Search for the cell housing the specified text and yield its [x, y] center coordinate. 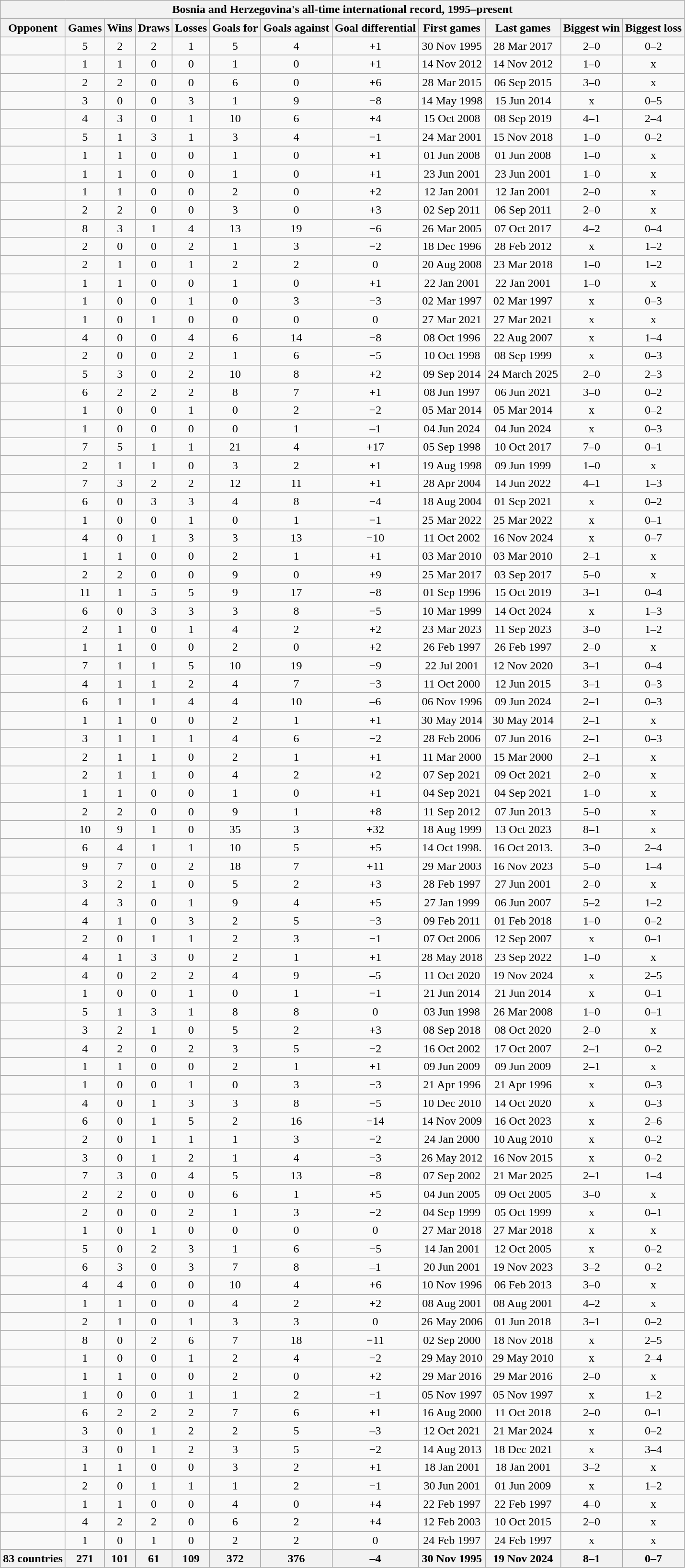
+11 [376, 866]
2–3 [653, 374]
10 Oct 2015 [523, 1522]
08 Sep 2019 [523, 119]
First games [452, 28]
16 [296, 1121]
03 Jun 1998 [452, 1012]
20 Jun 2001 [452, 1267]
08 Sep 2018 [452, 1030]
19 Nov 2023 [523, 1267]
06 Nov 1996 [452, 702]
17 [296, 593]
01 Jun 2009 [523, 1486]
–5 [376, 975]
12 Oct 2021 [452, 1431]
06 Jun 2007 [523, 902]
28 Feb 1997 [452, 884]
11 Sep 2023 [523, 629]
+17 [376, 447]
28 Feb 2006 [452, 738]
08 Oct 1996 [452, 338]
271 [85, 1558]
26 Mar 2008 [523, 1012]
22 Aug 2007 [523, 338]
09 Oct 2021 [523, 775]
−11 [376, 1340]
08 Oct 2020 [523, 1030]
21 Mar 2025 [523, 1176]
03 Sep 2017 [523, 575]
Draws [154, 28]
22 Jul 2001 [452, 666]
4–0 [591, 1504]
04 Jun 2005 [452, 1194]
25 Mar 2017 [452, 575]
01 Feb 2018 [523, 921]
07 Oct 2017 [523, 228]
16 Oct 2002 [452, 1048]
10 Nov 1996 [452, 1285]
28 Mar 2017 [523, 46]
7–0 [591, 447]
15 Oct 2019 [523, 593]
14 Nov 2009 [452, 1121]
−10 [376, 538]
10 Mar 1999 [452, 611]
09 Feb 2011 [452, 921]
376 [296, 1558]
15 Jun 2014 [523, 101]
13 Oct 2023 [523, 830]
3–4 [653, 1449]
08 Sep 1999 [523, 356]
14 Jun 2022 [523, 483]
18 Nov 2018 [523, 1340]
0–5 [653, 101]
24 Mar 2001 [452, 137]
05 Oct 1999 [523, 1212]
11 Mar 2000 [452, 756]
24 March 2025 [523, 374]
2–6 [653, 1121]
26 May 2012 [452, 1158]
12 Nov 2020 [523, 666]
01 Jun 2018 [523, 1321]
–3 [376, 1431]
Goal differential [376, 28]
28 May 2018 [452, 957]
−6 [376, 228]
10 Aug 2010 [523, 1139]
–6 [376, 702]
09 Oct 2005 [523, 1194]
21 Mar 2024 [523, 1431]
18 Dec 1996 [452, 247]
83 countries [33, 1558]
10 Oct 2017 [523, 447]
18 Aug 2004 [452, 501]
05 Sep 1998 [452, 447]
08 Jun 1997 [452, 392]
07 Sep 2002 [452, 1176]
16 Oct 2013. [523, 848]
16 Nov 2024 [523, 538]
10 Oct 1998 [452, 356]
12 Jun 2015 [523, 684]
06 Jun 2021 [523, 392]
07 Jun 2013 [523, 812]
27 Jan 1999 [452, 902]
14 May 1998 [452, 101]
Biggest loss [653, 28]
02 Sep 2011 [452, 210]
30 Jun 2001 [452, 1486]
20 Aug 2008 [452, 265]
18 Dec 2021 [523, 1449]
18 Aug 1999 [452, 830]
09 Jun 2024 [523, 702]
Opponent [33, 28]
12 Feb 2003 [452, 1522]
35 [235, 830]
12 Oct 2005 [523, 1249]
16 Nov 2023 [523, 866]
21 [235, 447]
61 [154, 1558]
Games [85, 28]
09 Sep 2014 [452, 374]
24 Jan 2000 [452, 1139]
Bosnia and Herzegovina's all-time international record, 1995–present [342, 10]
Last games [523, 28]
15 Oct 2008 [452, 119]
14 Oct 2020 [523, 1103]
12 Sep 2007 [523, 939]
−14 [376, 1121]
06 Sep 2015 [523, 82]
11 Oct 2000 [452, 684]
16 Aug 2000 [452, 1413]
14 Oct 2024 [523, 611]
01 Sep 2021 [523, 501]
19 Aug 1998 [452, 465]
101 [120, 1558]
11 Oct 2002 [452, 538]
15 Mar 2000 [523, 756]
23 Mar 2023 [452, 629]
16 Nov 2015 [523, 1158]
+9 [376, 575]
28 Apr 2004 [452, 483]
14 [296, 338]
14 Jan 2001 [452, 1249]
14 Oct 1998. [452, 848]
26 May 2006 [452, 1321]
–4 [376, 1558]
11 Oct 2018 [523, 1413]
23 Mar 2018 [523, 265]
+8 [376, 812]
Wins [120, 28]
17 Oct 2007 [523, 1048]
06 Sep 2011 [523, 210]
10 Dec 2010 [452, 1103]
23 Sep 2022 [523, 957]
04 Sep 1999 [452, 1212]
−4 [376, 501]
07 Jun 2016 [523, 738]
−9 [376, 666]
07 Sep 2021 [452, 775]
372 [235, 1558]
14 Aug 2013 [452, 1449]
01 Sep 1996 [452, 593]
Losses [191, 28]
Goals against [296, 28]
109 [191, 1558]
07 Oct 2006 [452, 939]
16 Oct 2023 [523, 1121]
11 Sep 2012 [452, 812]
11 Oct 2020 [452, 975]
28 Mar 2015 [452, 82]
26 Mar 2005 [452, 228]
5–2 [591, 902]
+32 [376, 830]
Biggest win [591, 28]
06 Feb 2013 [523, 1285]
02 Sep 2000 [452, 1340]
28 Feb 2012 [523, 247]
27 Jun 2001 [523, 884]
29 Mar 2003 [452, 866]
09 Jun 1999 [523, 465]
12 [235, 483]
15 Nov 2018 [523, 137]
Goals for [235, 28]
